For the text-containing cell, return its midpoint in [X, Y] coordinate format. 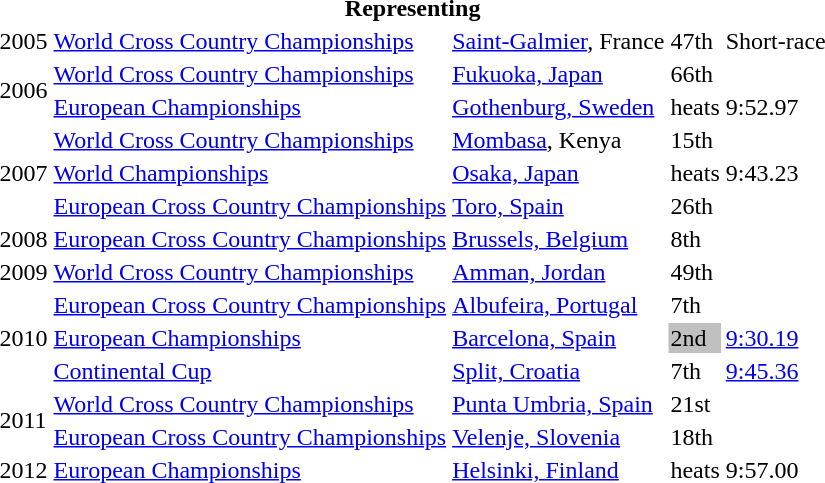
66th [695, 74]
Fukuoka, Japan [558, 74]
Continental Cup [250, 371]
Mombasa, Kenya [558, 140]
Amman, Jordan [558, 272]
World Championships [250, 173]
21st [695, 404]
Saint-Galmier, France [558, 41]
Punta Umbria, Spain [558, 404]
Toro, Spain [558, 206]
26th [695, 206]
15th [695, 140]
Velenje, Slovenia [558, 437]
Split, Croatia [558, 371]
8th [695, 239]
Osaka, Japan [558, 173]
18th [695, 437]
Gothenburg, Sweden [558, 107]
49th [695, 272]
2nd [695, 338]
Albufeira, Portugal [558, 305]
Brussels, Belgium [558, 239]
47th [695, 41]
Barcelona, Spain [558, 338]
